From the cell containing the given text, extract its center point as (X, Y) coordinate. 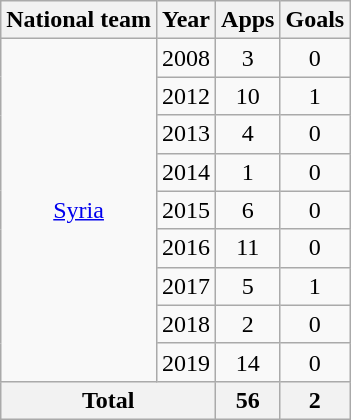
2017 (186, 286)
2019 (186, 362)
2012 (186, 96)
4 (248, 134)
2008 (186, 58)
10 (248, 96)
11 (248, 248)
2013 (186, 134)
2014 (186, 172)
2016 (186, 248)
14 (248, 362)
2015 (186, 210)
6 (248, 210)
Apps (248, 20)
56 (248, 400)
Year (186, 20)
2018 (186, 324)
3 (248, 58)
Total (108, 400)
5 (248, 286)
Goals (315, 20)
National team (79, 20)
Syria (79, 210)
